Identify which cell holds the provided text, then report its (X, Y) central coordinate. 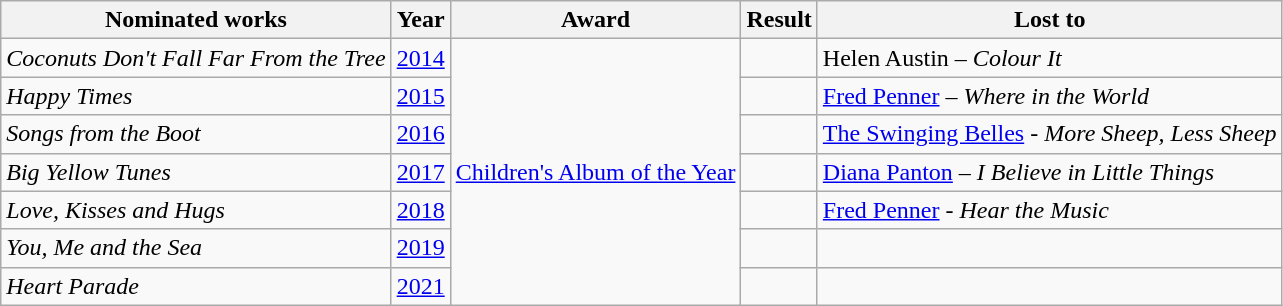
The Swinging Belles - More Sheep, Less Sheep (1050, 134)
Diana Panton – I Believe in Little Things (1050, 172)
2015 (420, 96)
2014 (420, 58)
2021 (420, 286)
You, Me and the Sea (196, 248)
Songs from the Boot (196, 134)
Happy Times (196, 96)
Big Yellow Tunes (196, 172)
2017 (420, 172)
Year (420, 20)
Fred Penner – Where in the World (1050, 96)
Love, Kisses and Hugs (196, 210)
Result (779, 20)
2019 (420, 248)
Helen Austin – Colour It (1050, 58)
Lost to (1050, 20)
Coconuts Don't Fall Far From the Tree (196, 58)
2016 (420, 134)
Award (596, 20)
Children's Album of the Year (596, 172)
Fred Penner - Hear the Music (1050, 210)
2018 (420, 210)
Nominated works (196, 20)
Heart Parade (196, 286)
